Pinpoint the cell where the given text exists, returning its (x, y) midpoint coordinate. 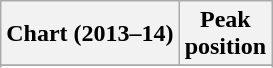
Peakposition (225, 34)
Chart (2013–14) (90, 34)
